Pinpoint the cell where the given text exists, returning its [x, y] midpoint coordinate. 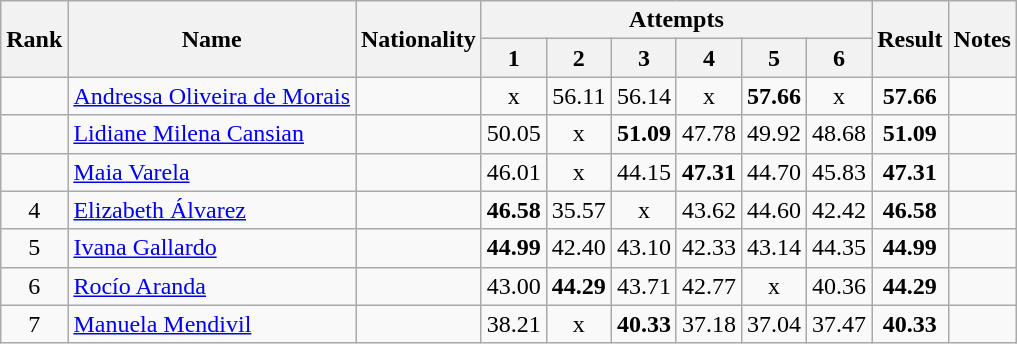
Maia Varela [212, 172]
Notes [982, 39]
44.60 [774, 210]
56.14 [644, 96]
43.10 [644, 248]
42.33 [708, 248]
37.18 [708, 324]
44.35 [840, 248]
42.77 [708, 286]
49.92 [774, 134]
Elizabeth Álvarez [212, 210]
3 [644, 58]
43.62 [708, 210]
Nationality [419, 39]
43.14 [774, 248]
50.05 [514, 134]
35.57 [578, 210]
56.11 [578, 96]
Andressa Oliveira de Morais [212, 96]
40.36 [840, 286]
Rocío Aranda [212, 286]
1 [514, 58]
37.04 [774, 324]
2 [578, 58]
Rank [34, 39]
Ivana Gallardo [212, 248]
44.15 [644, 172]
45.83 [840, 172]
Result [910, 39]
Attempts [676, 20]
7 [34, 324]
Lidiane Milena Cansian [212, 134]
42.42 [840, 210]
37.47 [840, 324]
46.01 [514, 172]
Name [212, 39]
38.21 [514, 324]
43.00 [514, 286]
43.71 [644, 286]
44.70 [774, 172]
47.78 [708, 134]
Manuela Mendivil [212, 324]
42.40 [578, 248]
48.68 [840, 134]
